Return (X, Y) of the center of cell containing provided text 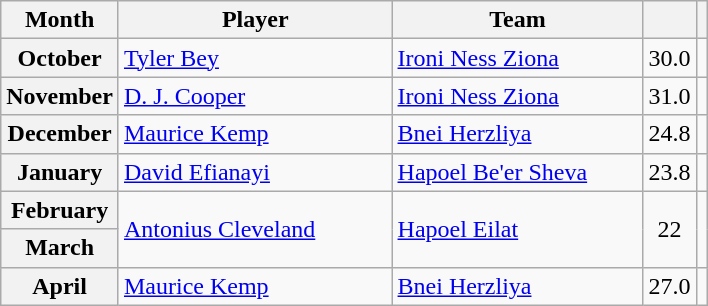
Hapoel Eilat (518, 229)
David Efianayi (255, 172)
D. J. Cooper (255, 96)
November (60, 96)
December (60, 134)
24.8 (670, 134)
Month (60, 20)
Team (518, 20)
Tyler Bey (255, 58)
22 (670, 229)
27.0 (670, 286)
Player (255, 20)
30.0 (670, 58)
April (60, 286)
Antonius Cleveland (255, 229)
February (60, 210)
23.8 (670, 172)
March (60, 248)
31.0 (670, 96)
January (60, 172)
Hapoel Be'er Sheva (518, 172)
October (60, 58)
